Output the [x, y] coordinate of the center of the cell containing the given text.  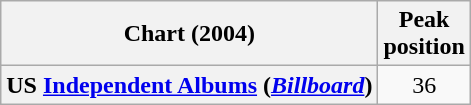
Chart (2004) [190, 34]
Peakposition [424, 34]
US Independent Albums (Billboard) [190, 85]
36 [424, 85]
